Scan for the cell matching the given text and deliver its [X, Y] coordinate at center. 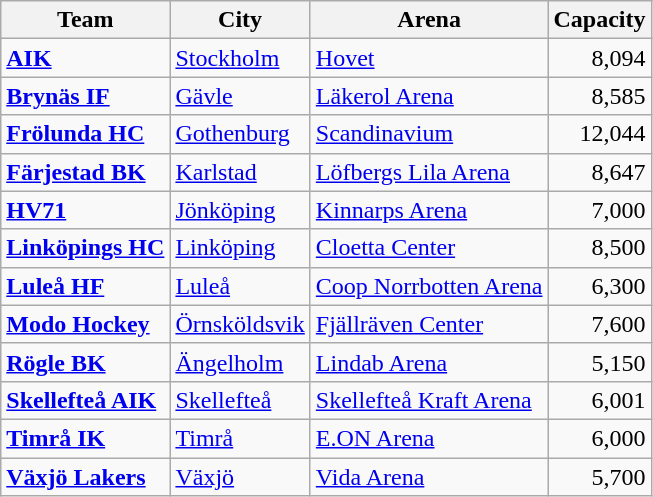
7,000 [600, 210]
Läkerol Arena [429, 96]
Vida Arena [429, 477]
Ängelholm [240, 362]
8,647 [600, 172]
Skellefteå [240, 400]
Gävle [240, 96]
Gothenburg [240, 134]
Växjö Lakers [86, 477]
AIK [86, 58]
Capacity [600, 20]
Jönköping [240, 210]
Timrå IK [86, 438]
HV71 [86, 210]
12,044 [600, 134]
7,600 [600, 324]
Skellefteå AIK [86, 400]
6,000 [600, 438]
Fjällräven Center [429, 324]
8,585 [600, 96]
Färjestad BK [86, 172]
6,001 [600, 400]
Hovet [429, 58]
Växjö [240, 477]
Coop Norrbotten Arena [429, 286]
Scandinavium [429, 134]
5,150 [600, 362]
Timrå [240, 438]
8,500 [600, 248]
Skellefteå Kraft Arena [429, 400]
Linköping [240, 248]
8,094 [600, 58]
Rögle BK [86, 362]
Arena [429, 20]
5,700 [600, 477]
Frölunda HC [86, 134]
Karlstad [240, 172]
Lindab Arena [429, 362]
Luleå HF [86, 286]
Team [86, 20]
6,300 [600, 286]
E.ON Arena [429, 438]
Stockholm [240, 58]
Cloetta Center [429, 248]
Löfbergs Lila Arena [429, 172]
Kinnarps Arena [429, 210]
Luleå [240, 286]
City [240, 20]
Örnsköldsvik [240, 324]
Brynäs IF [86, 96]
Modo Hockey [86, 324]
Linköpings HC [86, 248]
